Pinpoint the cell where the given text exists, returning its [x, y] midpoint coordinate. 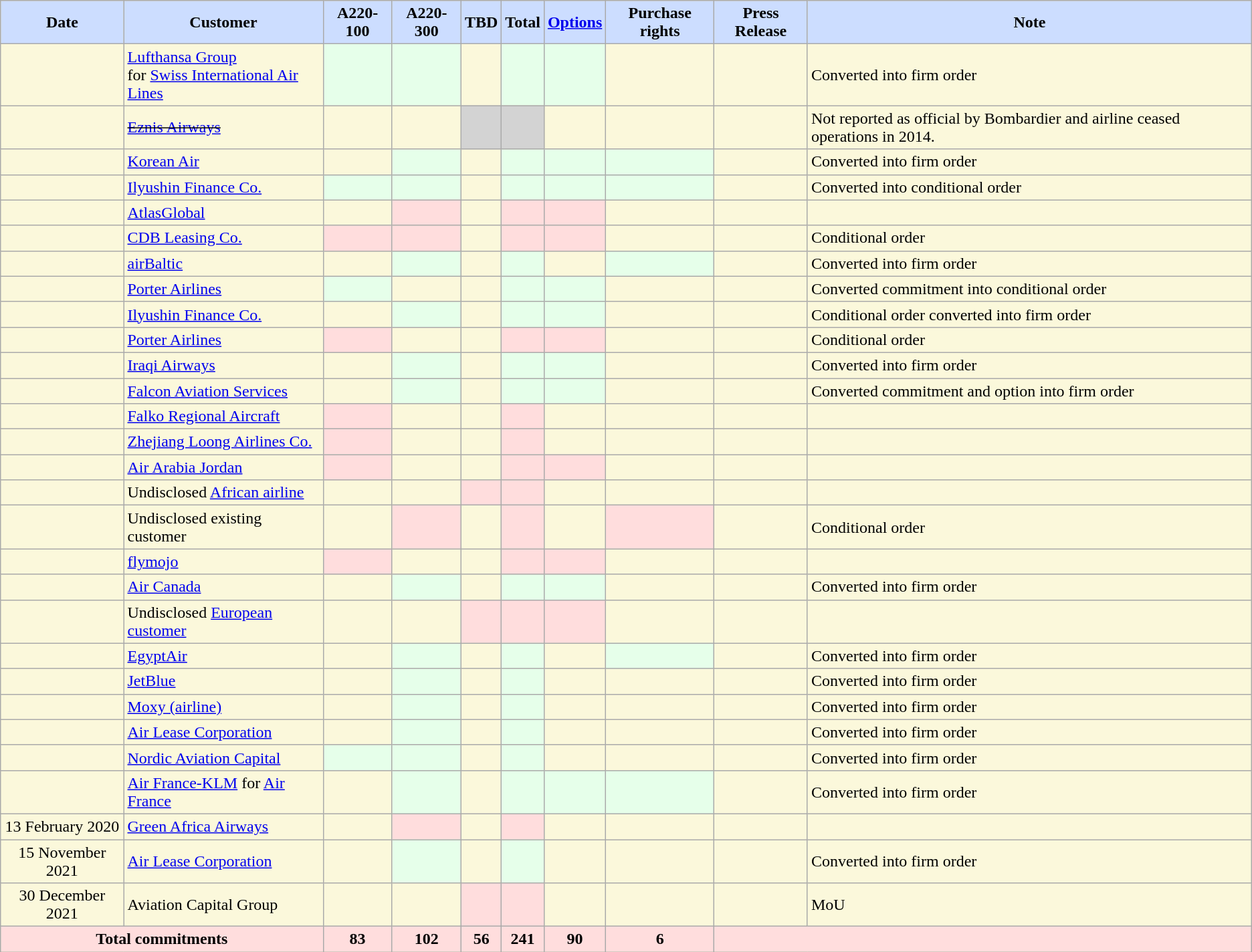
Undisclosed African airline [223, 493]
Lufthansa Groupfor Swiss International Air Lines [223, 75]
Converted commitment and option into firm order [1029, 391]
Date [62, 23]
airBaltic [223, 263]
Eznis Airways [223, 127]
241 [523, 939]
JetBlue [223, 681]
83 [357, 939]
Iraqi Airways [223, 365]
Converted into conditional order [1029, 187]
Zhejiang Loong Airlines Co. [223, 442]
EgyptAir [223, 656]
Converted commitment into conditional order [1029, 289]
Moxy (airline) [223, 707]
Total commitments [162, 939]
15 November 2021 [62, 861]
Korean Air [223, 162]
flymojo [223, 562]
Press Release [761, 23]
6 [660, 939]
Note [1029, 23]
Aviation Capital Group [223, 905]
56 [481, 939]
Air Arabia Jordan [223, 467]
Undisclosed European customer [223, 622]
Total [523, 23]
Conditional order converted into firm order [1029, 314]
AtlasGlobal [223, 213]
Green Africa Airways [223, 826]
13 February 2020 [62, 826]
30 December 2021 [62, 905]
Customer [223, 23]
Nordic Aviation Capital [223, 757]
CDB Leasing Co. [223, 238]
Purchase rights [660, 23]
A220-300 [427, 23]
Air France-KLM for Air France [223, 792]
A220-100 [357, 23]
Options [575, 23]
TBD [481, 23]
Falcon Aviation Services [223, 391]
Undisclosed existing customer [223, 527]
Air Canada [223, 587]
MoU [1029, 905]
90 [575, 939]
102 [427, 939]
Falko Regional Aircraft [223, 416]
Not reported as official by Bombardier and airline ceased operations in 2014. [1029, 127]
